Identify which cell holds the provided text, then report its (X, Y) central coordinate. 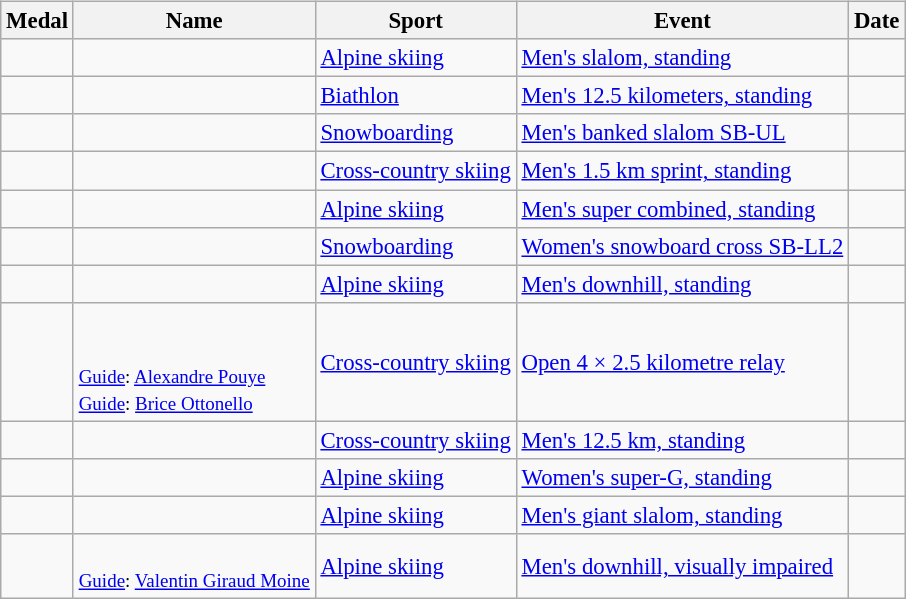
Medal (38, 21)
Women's snowboard cross SB-LL2 (682, 246)
Guide: Alexandre PouyeGuide: Brice Ottonello (194, 362)
Men's giant slalom, standing (682, 515)
Men's slalom, standing (682, 58)
Men's super combined, standing (682, 209)
Men's downhill, visually impaired (682, 566)
Men's banked slalom SB-UL (682, 133)
Sport (416, 21)
Open 4 × 2.5 kilometre relay (682, 362)
Men's 12.5 km, standing (682, 440)
Biathlon (416, 96)
Men's 12.5 kilometers, standing (682, 96)
Guide: Valentin Giraud Moine (194, 566)
Event (682, 21)
Women's super-G, standing (682, 477)
Name (194, 21)
Men's 1.5 km sprint, standing (682, 171)
Men's downhill, standing (682, 284)
Date (877, 21)
